Return [X, Y] of the center of cell containing provided text 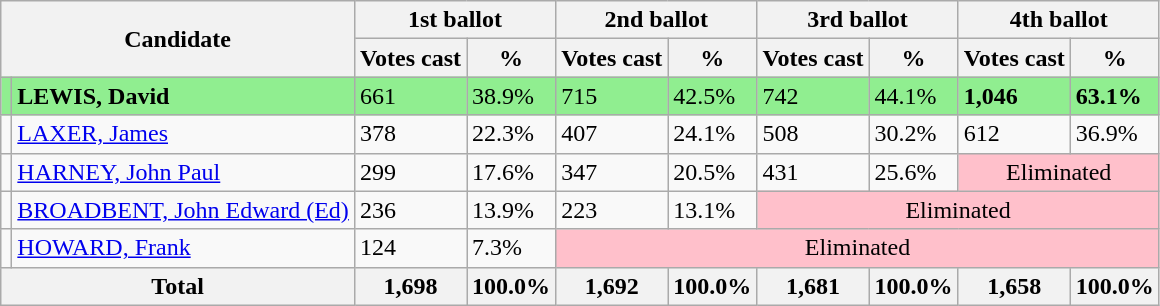
Candidate [178, 39]
20.5% [712, 172]
1,692 [612, 286]
612 [1014, 134]
1,681 [813, 286]
299 [410, 172]
36.9% [1114, 134]
1,658 [1014, 286]
3rd ballot [858, 20]
13.1% [712, 210]
1,046 [1014, 96]
2nd ballot [656, 20]
22.3% [512, 134]
24.1% [712, 134]
236 [410, 210]
38.9% [512, 96]
BROADBENT, John Edward (Ed) [184, 210]
124 [410, 248]
223 [612, 210]
LEWIS, David [184, 96]
Total [178, 286]
HOWARD, Frank [184, 248]
7.3% [512, 248]
1,698 [410, 286]
30.2% [914, 134]
HARNEY, John Paul [184, 172]
LAXER, James [184, 134]
407 [612, 134]
742 [813, 96]
42.5% [712, 96]
4th ballot [1058, 20]
508 [813, 134]
715 [612, 96]
13.9% [512, 210]
63.1% [1114, 96]
661 [410, 96]
17.6% [512, 172]
1st ballot [454, 20]
25.6% [914, 172]
347 [612, 172]
44.1% [914, 96]
378 [410, 134]
431 [813, 172]
